Identify which cell holds the provided text, then report its (X, Y) central coordinate. 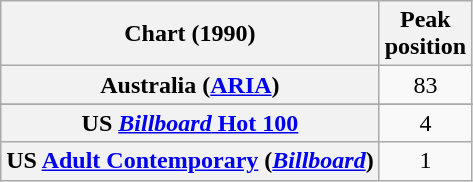
1 (425, 161)
Peakposition (425, 34)
US Adult Contemporary (Billboard) (190, 161)
US Billboard Hot 100 (190, 123)
Chart (1990) (190, 34)
83 (425, 85)
Australia (ARIA) (190, 85)
4 (425, 123)
